Detect which cell encompasses the target text, then output its (x, y) center coordinate. 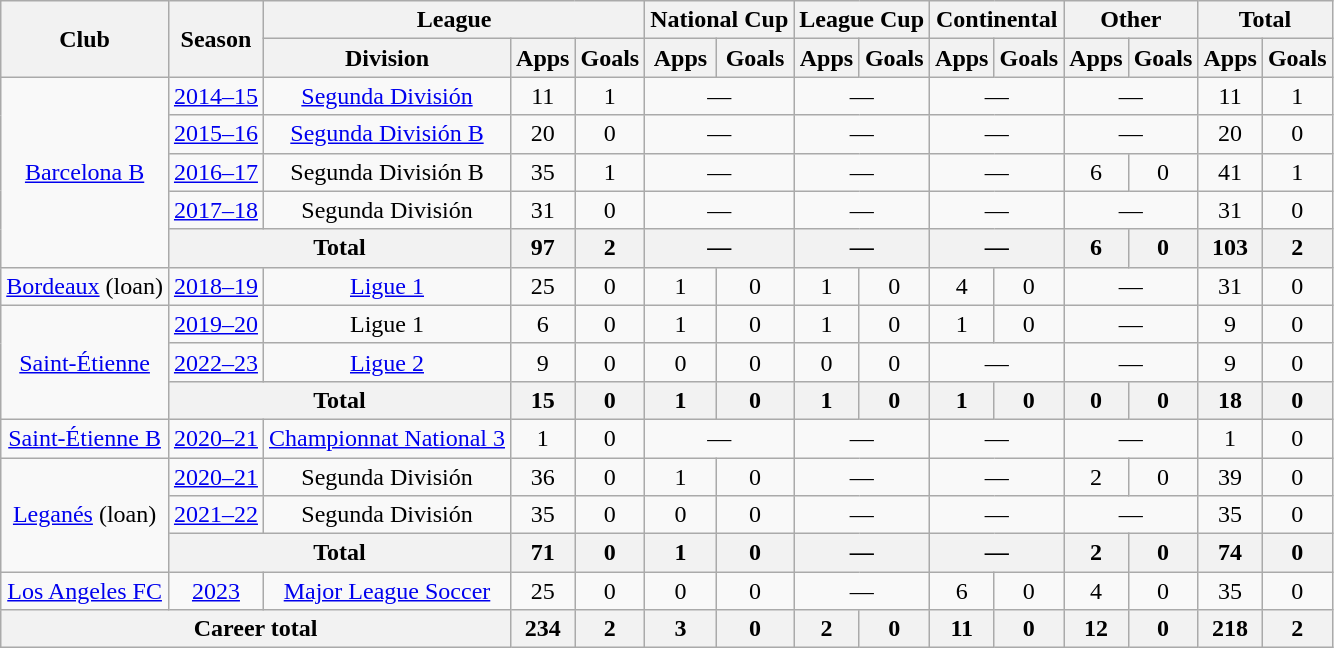
2014–15 (216, 96)
97 (543, 248)
3 (681, 629)
Other (1131, 20)
Saint-Étienne (85, 362)
Bordeaux (loan) (85, 286)
Leganés (loan) (85, 515)
74 (1230, 553)
218 (1230, 629)
103 (1230, 248)
15 (543, 400)
Continental (997, 20)
12 (1096, 629)
234 (543, 629)
Career total (256, 629)
18 (1230, 400)
2023 (216, 591)
Ligue 2 (386, 362)
League Cup (862, 20)
Division (386, 58)
Club (85, 39)
41 (1230, 172)
2015–16 (216, 134)
2021–22 (216, 515)
2022–23 (216, 362)
League (454, 20)
Saint-Étienne B (85, 438)
39 (1230, 477)
Barcelona B (85, 172)
2016–17 (216, 172)
2017–18 (216, 210)
Season (216, 39)
National Cup (720, 20)
Major League Soccer (386, 591)
2018–19 (216, 286)
Los Angeles FC (85, 591)
Championnat National 3 (386, 438)
36 (543, 477)
71 (543, 553)
2019–20 (216, 324)
